Capture the cell that displays the provided text and extract its [x, y] central coordinate. 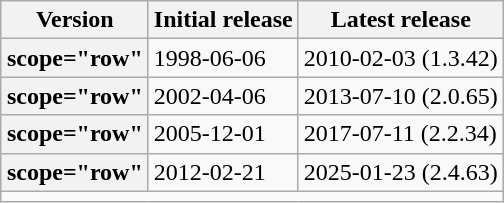
2017-07-11 (2.2.34) [400, 134]
2002-04-06 [223, 96]
2012-02-21 [223, 172]
2013-07-10 (2.0.65) [400, 96]
Initial release [223, 20]
2025-01-23 (2.4.63) [400, 172]
Version [74, 20]
Latest release [400, 20]
2005-12-01 [223, 134]
2010-02-03 (1.3.42) [400, 58]
1998-06-06 [223, 58]
